Find where the given text appears and provide that cell's center as [x, y] coordinate. 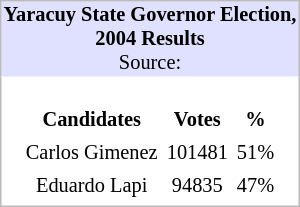
Eduardo Lapi [92, 186]
Carlos Gimenez [92, 152]
101481 [197, 152]
47% [255, 186]
% [255, 120]
Candidates [92, 120]
94835 [197, 186]
Candidates Votes % Carlos Gimenez 101481 51% Eduardo Lapi 94835 47% [150, 141]
Votes [197, 120]
51% [255, 152]
Yaracuy State Governor Election, 2004 ResultsSource: [150, 39]
